Determine the (X, Y) coordinate at the center of the cell enclosing the given text.  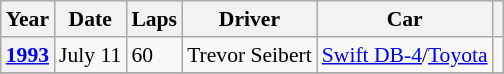
Swift DB-4/Toyota (405, 55)
Driver (250, 19)
Trevor Seibert (250, 55)
Date (90, 19)
Laps (154, 19)
Year (28, 19)
1993 (28, 55)
60 (154, 55)
Car (405, 19)
July 11 (90, 55)
